Scan for the cell matching the given text and deliver its (x, y) coordinate at center. 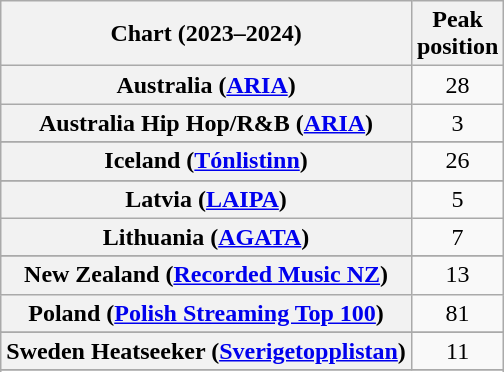
Iceland (Tónlistinn) (206, 161)
Sweden Heatseeker (Sverigetopplistan) (206, 351)
Australia (ARIA) (206, 85)
28 (457, 85)
81 (457, 313)
Australia Hip Hop/R&B (ARIA) (206, 123)
26 (457, 161)
Latvia (LAIPA) (206, 199)
Lithuania (AGATA) (206, 237)
Peak position (457, 34)
13 (457, 275)
7 (457, 237)
Chart (2023–2024) (206, 34)
New Zealand (Recorded Music NZ) (206, 275)
3 (457, 123)
5 (457, 199)
11 (457, 351)
Poland (Polish Streaming Top 100) (206, 313)
